Determine the [X, Y] coordinate at the center of the cell enclosing the given text.  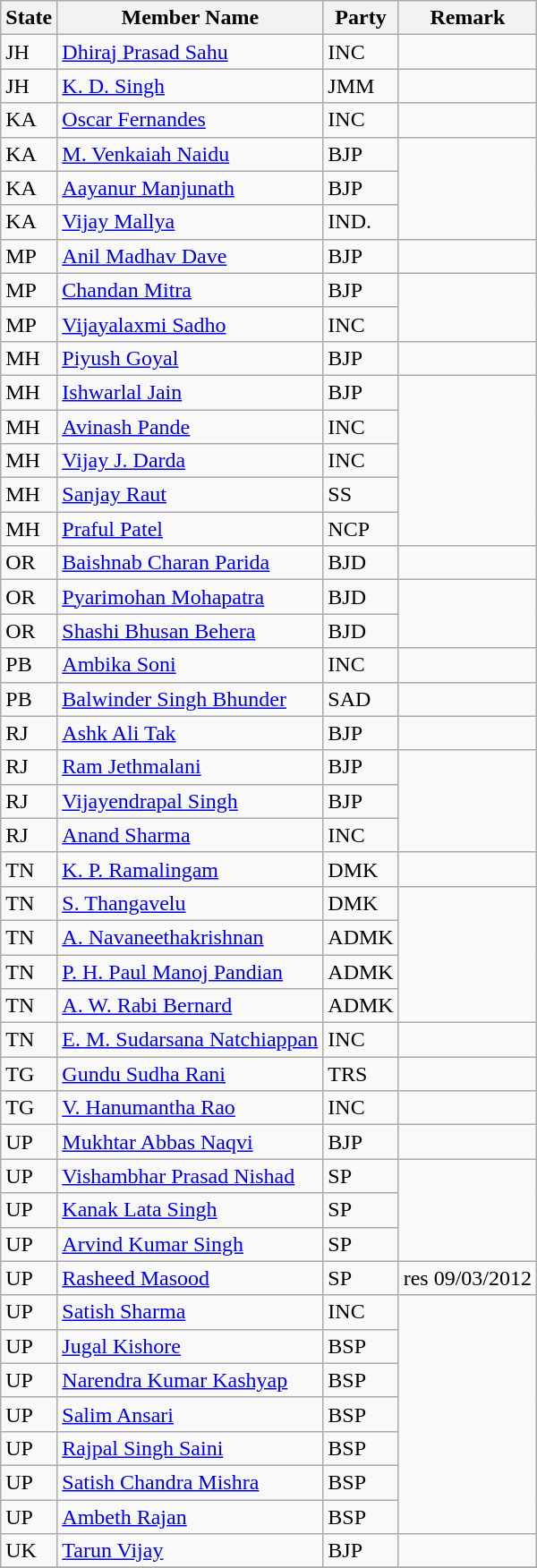
Ishwarlal Jain [190, 392]
Baishnab Charan Parida [190, 563]
Rasheed Masood [190, 1278]
Vijayalaxmi Sadho [190, 324]
UK [29, 1551]
Satish Chandra Mishra [190, 1482]
Piyush Goyal [190, 358]
Salim Ansari [190, 1414]
IND. [361, 222]
Ambeth Rajan [190, 1517]
Anand Sharma [190, 835]
NCP [361, 529]
Party [361, 18]
K. P. Ramalingam [190, 869]
Satish Sharma [190, 1312]
M. Venkaiah Naidu [190, 154]
Anil Madhav Dave [190, 256]
JMM [361, 86]
Vishambhar Prasad Nishad [190, 1176]
Member Name [190, 18]
Ambika Soni [190, 665]
P. H. Paul Manoj Pandian [190, 971]
Kanak Lata Singh [190, 1210]
res 09/03/2012 [467, 1278]
Narendra Kumar Kashyap [190, 1380]
SS [361, 495]
Tarun Vijay [190, 1551]
Jugal Kishore [190, 1346]
S. Thangavelu [190, 903]
Arvind Kumar Singh [190, 1244]
Pyarimohan Mohapatra [190, 597]
Ram Jethmalani [190, 767]
Mukhtar Abbas Naqvi [190, 1142]
State [29, 18]
Oscar Fernandes [190, 120]
Avinash Pande [190, 427]
A. W. Rabi Bernard [190, 1006]
K. D. Singh [190, 86]
Vijay Mallya [190, 222]
Vijayendrapal Singh [190, 801]
Sanjay Raut [190, 495]
Dhiraj Prasad Sahu [190, 52]
Remark [467, 18]
TRS [361, 1074]
Gundu Sudha Rani [190, 1074]
E. M. Sudarsana Natchiappan [190, 1040]
Aayanur Manjunath [190, 188]
A. Navaneethakrishnan [190, 937]
Chandan Mitra [190, 290]
Vijay J. Darda [190, 461]
Praful Patel [190, 529]
Balwinder Singh Bhunder [190, 699]
Rajpal Singh Saini [190, 1448]
Shashi Bhusan Behera [190, 631]
V. Hanumantha Rao [190, 1108]
Ashk Ali Tak [190, 733]
SAD [361, 699]
